Return the [X, Y] coordinate for the center point of the cell that contains the specified text.  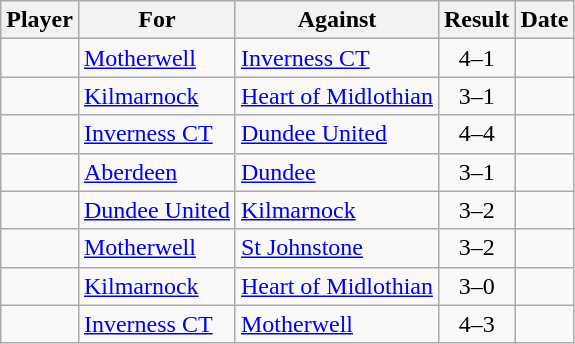
Player [40, 20]
St Johnstone [336, 248]
3–0 [476, 286]
Against [336, 20]
Dundee [336, 172]
Result [476, 20]
4–3 [476, 324]
For [156, 20]
Aberdeen [156, 172]
Date [544, 20]
4–1 [476, 58]
4–4 [476, 134]
